Provide the [X, Y] coordinate of the cell's center where the given text is located.  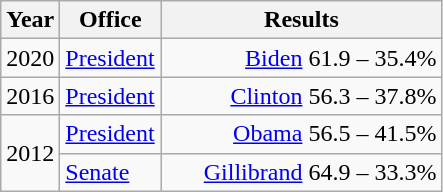
Clinton 56.3 – 37.8% [302, 96]
2020 [30, 58]
Obama 56.5 – 41.5% [302, 134]
Results [302, 20]
2016 [30, 96]
Senate [110, 172]
Year [30, 20]
2012 [30, 153]
Gillibrand 64.9 – 33.3% [302, 172]
Biden 61.9 – 35.4% [302, 58]
Office [110, 20]
